Output the (x, y) coordinate of the center of the cell containing the given text.  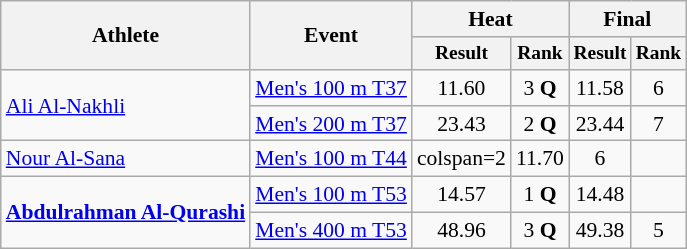
Men's 400 m T53 (331, 230)
11.58 (600, 88)
Nour Al-Sana (126, 159)
7 (658, 124)
2 Q (540, 124)
Ali Al-Nakhli (126, 106)
23.44 (600, 124)
5 (658, 230)
Men's 200 m T37 (331, 124)
11.60 (462, 88)
Men's 100 m T53 (331, 195)
Men's 100 m T37 (331, 88)
48.96 (462, 230)
Athlete (126, 36)
Event (331, 36)
23.43 (462, 124)
Final (628, 19)
1 Q (540, 195)
49.38 (600, 230)
Men's 100 m T44 (331, 159)
14.48 (600, 195)
11.70 (540, 159)
Abdulrahman Al-Qurashi (126, 212)
Heat (490, 19)
colspan=2 (462, 159)
14.57 (462, 195)
